Capture the cell that displays the provided text and extract its [X, Y] central coordinate. 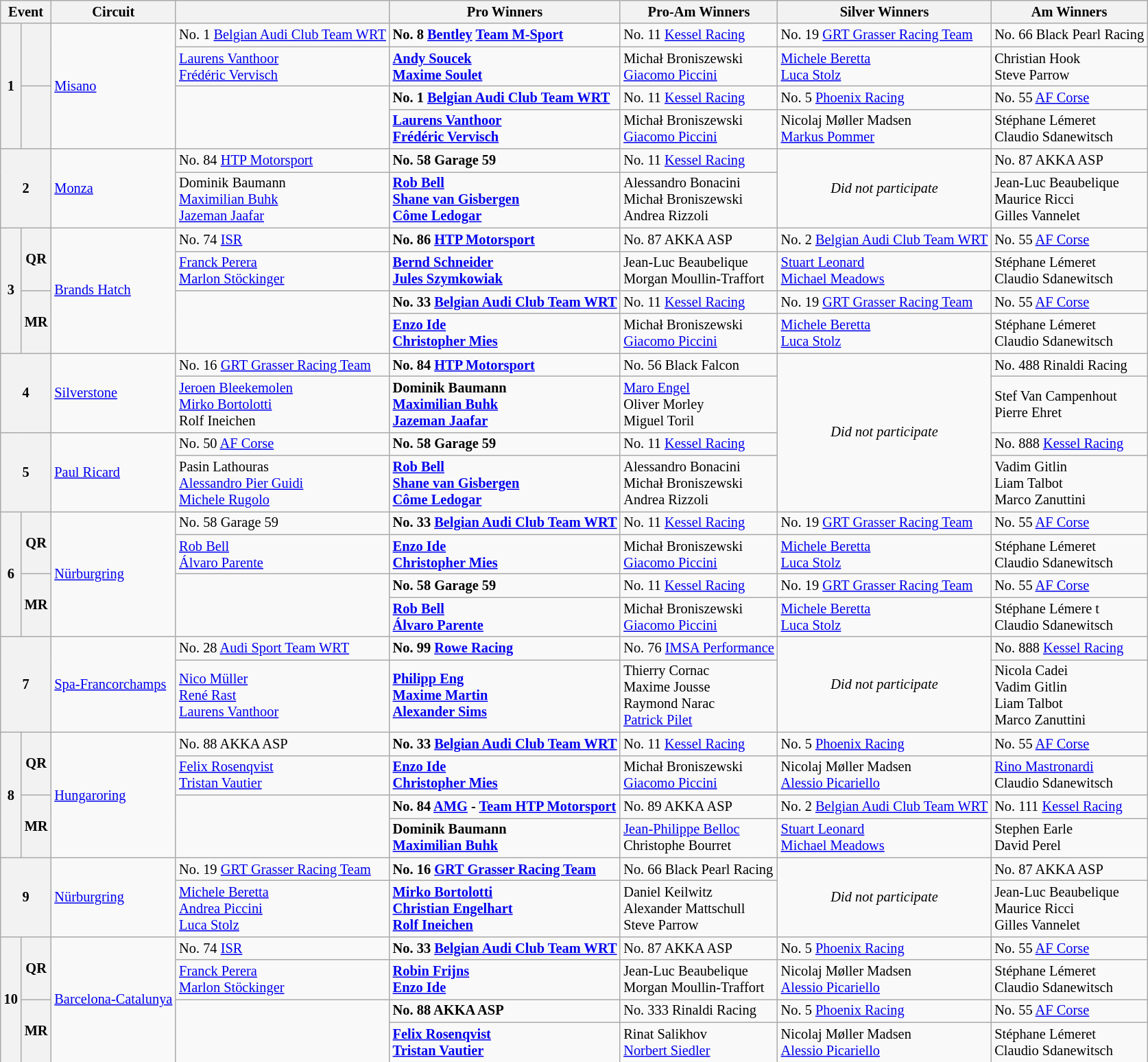
Pro-Am Winners [698, 12]
Monza [113, 188]
Maro Engel Oliver Morley Miguel Toril [698, 404]
Am Winners [1069, 12]
Barcelona-Catalunya [113, 999]
Jeroen Bleekemolen Mirko Bortolotti Rolf Ineichen [283, 404]
Nicolaj Møller Madsen Markus Pommer [885, 129]
7 [26, 685]
Circuit [113, 12]
Hungaroring [113, 794]
Thierry Cornac Maxime Jousse Raymond Narac Patrick Pilet [698, 696]
Philipp Eng Maxime Martin Alexander Sims [505, 696]
No. 76 IMSA Performance [698, 648]
Brands Hatch [113, 291]
3 [11, 291]
Robin Frijns Enzo Ide [505, 980]
Event [26, 12]
6 [11, 574]
Andy Soucek Maxime Soulet [505, 67]
Vadim Gitlin Liam Talbot Marco Zanuttini [1069, 484]
Spa-Francorchamps [113, 685]
Stef Van Campenhout Pierre Ehret [1069, 404]
9 [26, 897]
Michele Beretta Andrea Piccini Luca Stolz [283, 908]
Silver Winners [885, 12]
Misano [113, 86]
No. 86 HTP Motorsport [505, 239]
2 [26, 188]
No. 8 Bentley Team M-Sport [505, 35]
Stéphane Lémere t Claudio Sdanewitsch [1069, 617]
10 [11, 999]
No. 56 Black Falcon [698, 365]
4 [26, 392]
1 [11, 86]
Rino Mastronardi Claudio Sdanewitsch [1069, 775]
Christian Hook Steve Parrow [1069, 67]
Bernd Schneider Jules Szymkowiak [505, 271]
Nicola Cadei Vadim Gitlin Liam Talbot Marco Zanuttini [1069, 696]
No. 50 AF Corse [283, 444]
Silverstone [113, 392]
5 [26, 472]
Dominik Baumann Maximilian Buhk [505, 838]
Nico Müller René Rast Laurens Vanthoor [283, 696]
Stephen Earle David Perel [1069, 838]
No. 89 AKKA ASP [698, 806]
No. 28 Audi Sport Team WRT [283, 648]
Pasin Lathouras Alessandro Pier Guidi Michele Rugolo [283, 484]
Jean-Philippe Belloc Christophe Bourret [698, 838]
Mirko Bortolotti Christian Engelhart Rolf Ineichen [505, 908]
Daniel Keilwitz Alexander Mattschull Steve Parrow [698, 908]
No. 333 Rinaldi Racing [698, 1011]
Rinat Salikhov Norbert Siedler [698, 1042]
No. 488 Rinaldi Racing [1069, 365]
No. 84 AMG - Team HTP Motorsport [505, 806]
No. 111 Kessel Racing [1069, 806]
No. 99 Rowe Racing [505, 648]
Pro Winners [505, 12]
Paul Ricard [113, 472]
8 [11, 794]
